Pinpoint the cell where the given text exists, returning its (x, y) midpoint coordinate. 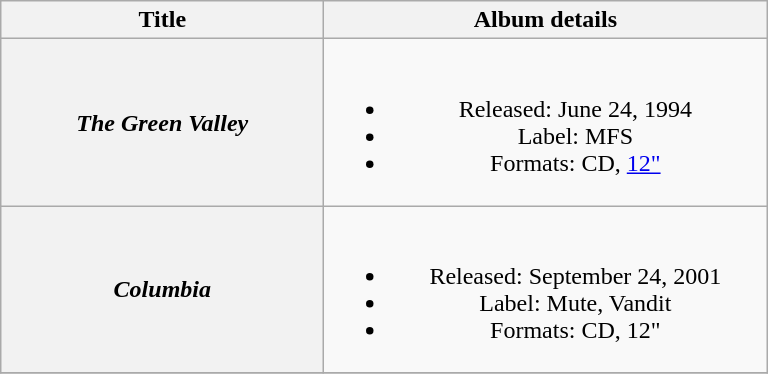
Columbia (162, 290)
The Green Valley (162, 122)
Released: September 24, 2001Label: Mute, VanditFormats: CD, 12" (546, 290)
Released: June 24, 1994Label: MFSFormats: CD, 12" (546, 122)
Album details (546, 20)
Title (162, 20)
